Determine the [X, Y] coordinate at the center of the cell enclosing the given text.  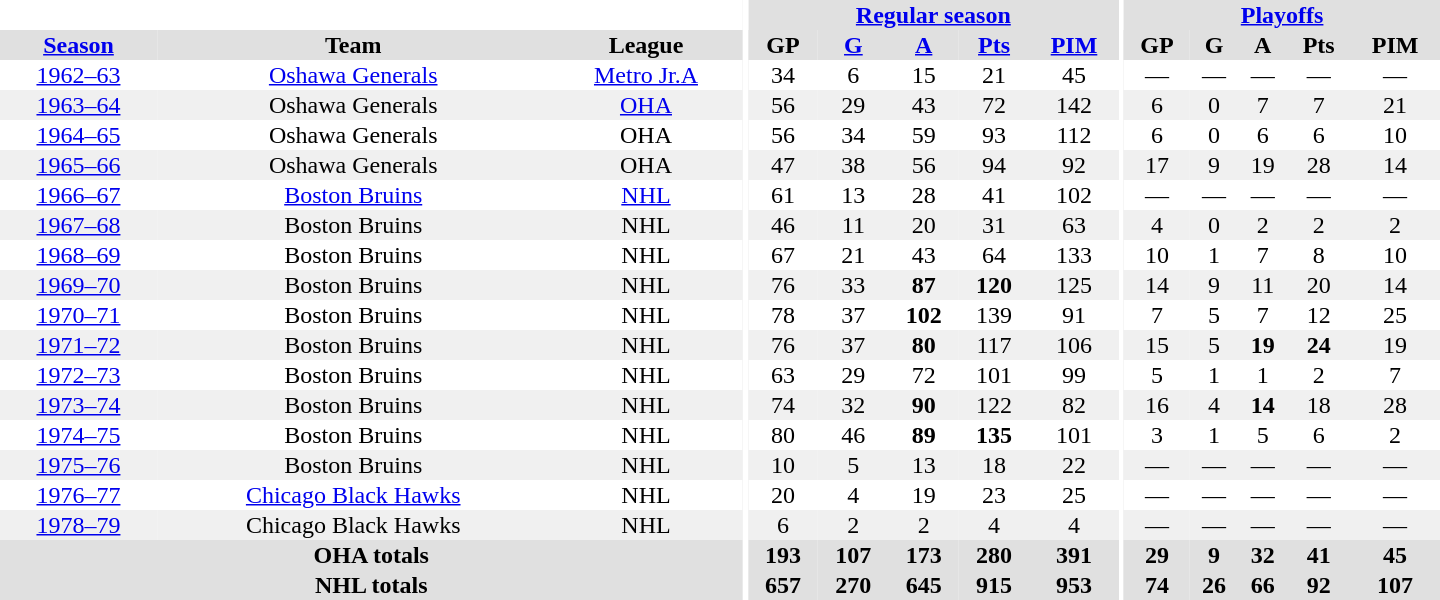
90 [924, 405]
193 [783, 555]
82 [1074, 405]
3 [1157, 435]
93 [994, 135]
61 [783, 195]
173 [924, 555]
120 [994, 285]
Team [354, 45]
139 [994, 315]
8 [1318, 255]
270 [853, 585]
1972–73 [78, 375]
12 [1318, 315]
38 [853, 165]
33 [853, 285]
142 [1074, 105]
1978–79 [78, 525]
135 [994, 435]
87 [924, 285]
1968–69 [78, 255]
99 [1074, 375]
16 [1157, 405]
1967–68 [78, 225]
94 [994, 165]
125 [1074, 285]
112 [1074, 135]
24 [1318, 345]
NHL totals [371, 585]
1962–63 [78, 75]
1974–75 [78, 435]
280 [994, 555]
League [646, 45]
645 [924, 585]
1964–65 [78, 135]
106 [1074, 345]
391 [1074, 555]
1969–70 [78, 285]
Playoffs [1282, 15]
31 [994, 225]
59 [924, 135]
66 [1262, 585]
122 [994, 405]
1976–77 [78, 495]
1965–66 [78, 165]
657 [783, 585]
Season [78, 45]
47 [783, 165]
OHA totals [371, 555]
Regular season [934, 15]
1963–64 [78, 105]
22 [1074, 465]
Metro Jr.A [646, 75]
1966–67 [78, 195]
915 [994, 585]
953 [1074, 585]
89 [924, 435]
1975–76 [78, 465]
1973–74 [78, 405]
117 [994, 345]
1971–72 [78, 345]
78 [783, 315]
91 [1074, 315]
64 [994, 255]
67 [783, 255]
1970–71 [78, 315]
17 [1157, 165]
23 [994, 495]
133 [1074, 255]
26 [1214, 585]
